Find where the given text appears and provide that cell's center as [x, y] coordinate. 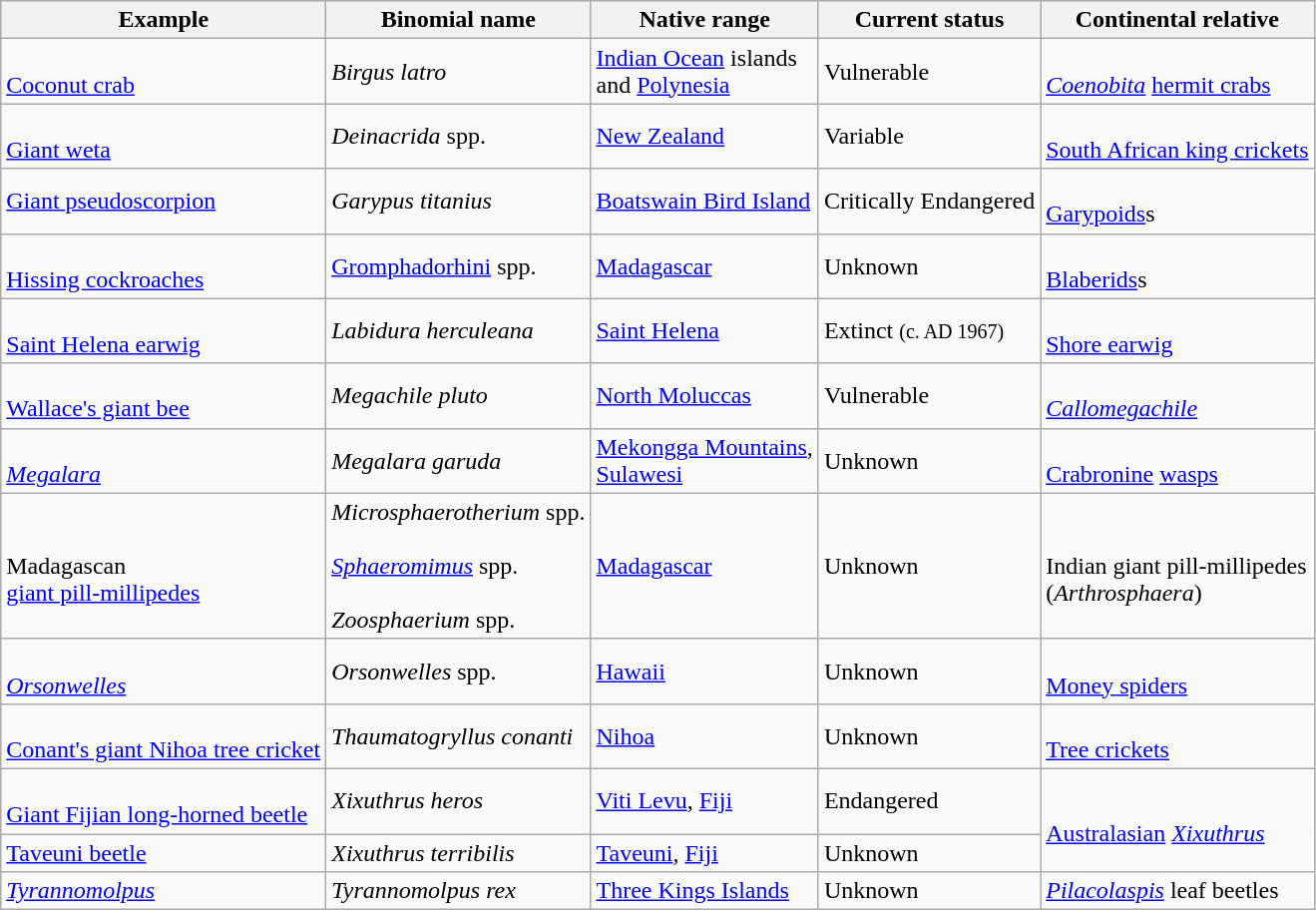
Madagascangiant pill-millipedes [164, 566]
Birgus latro [459, 72]
Saint Helena earwig [164, 331]
Xixuthrus heros [459, 800]
Indian giant pill-millipedes(Arthrosphaera) [1177, 566]
Boatswain Bird Island [704, 202]
Indian Ocean islandsand Polynesia [704, 72]
Current status [929, 20]
Deinacrida spp. [459, 136]
Extinct (c. AD 1967) [929, 331]
Blaberidss [1177, 265]
North Moluccas [704, 395]
Endangered [929, 800]
Tree crickets [1177, 736]
Xixuthrus terribilis [459, 853]
Garypoidss [1177, 202]
Saint Helena [704, 331]
Shore earwig [1177, 331]
Taveuni, Fiji [704, 853]
New Zealand [704, 136]
Example [164, 20]
Australasian Xixuthrus [1177, 820]
Tyrannomolpus rex [459, 891]
Viti Levu, Fiji [704, 800]
Coconut crab [164, 72]
Thaumatogryllus conanti [459, 736]
Money spiders [1177, 671]
Taveuni beetle [164, 853]
Orsonwelles [164, 671]
Three Kings Islands [704, 891]
Coenobita hermit crabs [1177, 72]
Giant weta [164, 136]
Critically Endangered [929, 202]
Hissing cockroaches [164, 265]
Wallace's giant bee [164, 395]
Megalara [164, 461]
Continental relative [1177, 20]
Giant Fijian long-horned beetle [164, 800]
Binomial name [459, 20]
Variable [929, 136]
Native range [704, 20]
Conant's giant Nihoa tree cricket [164, 736]
Megachile pluto [459, 395]
Tyrannomolpus [164, 891]
Crabronine wasps [1177, 461]
Megalara garuda [459, 461]
Gromphadorhini spp. [459, 265]
Pilacolaspis leaf beetles [1177, 891]
Giant pseudoscorpion [164, 202]
South African king crickets [1177, 136]
Microsphaerotherium spp.Sphaeromimus spp.Zoosphaerium spp. [459, 566]
Labidura herculeana [459, 331]
Orsonwelles spp. [459, 671]
Hawaii [704, 671]
Callomegachile [1177, 395]
Mekongga Mountains,Sulawesi [704, 461]
Nihoa [704, 736]
Garypus titanius [459, 202]
